For the text-containing cell, return its midpoint in (x, y) coordinate format. 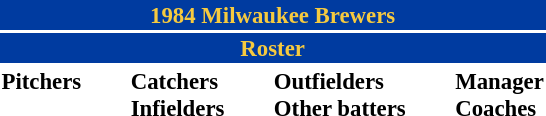
1984 Milwaukee Brewers (272, 15)
Roster (272, 48)
